Provide the (X, Y) coordinate of the cell's center where the given text is located.  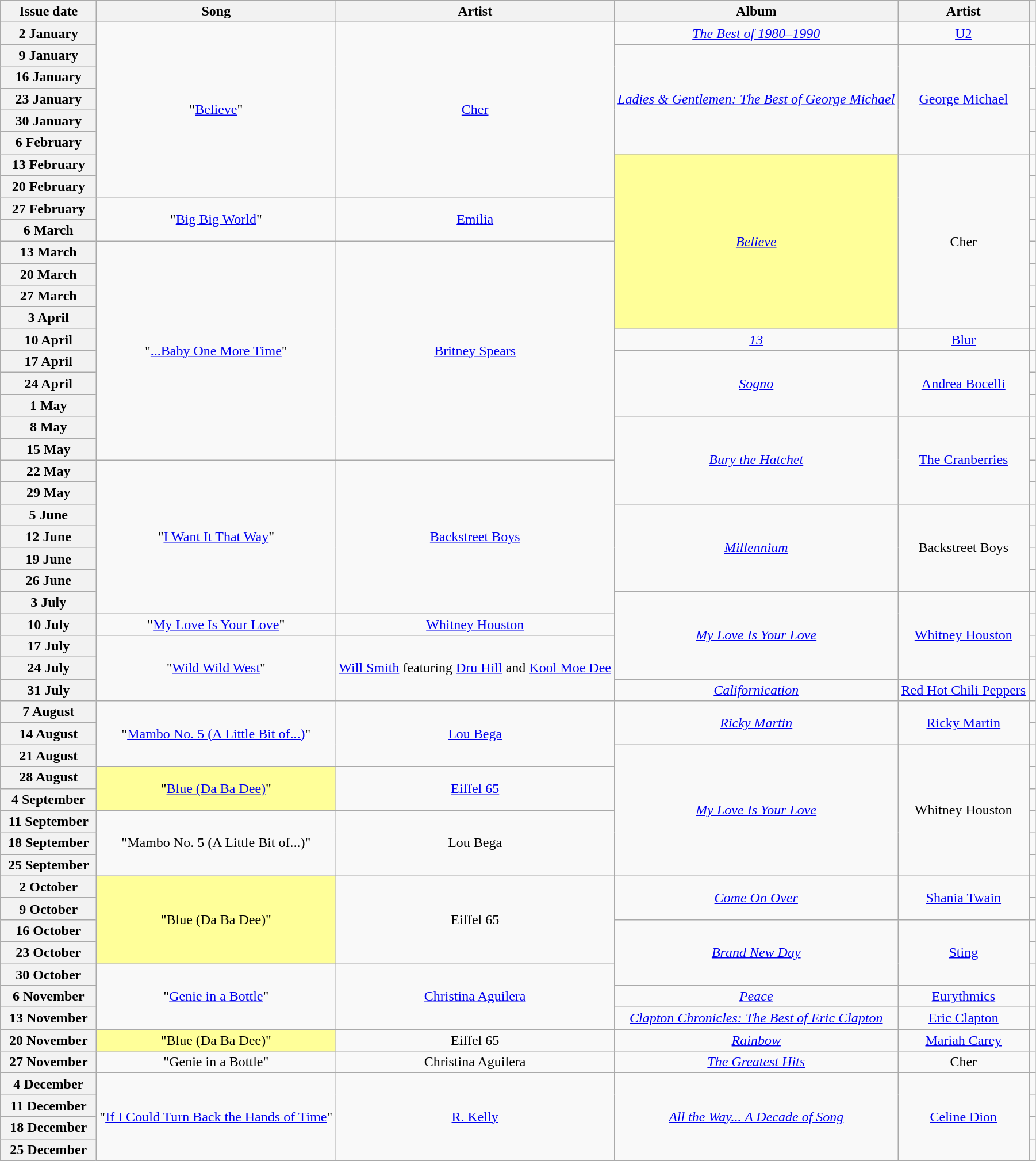
9 January (48, 55)
4 September (48, 799)
U2 (964, 33)
24 April (48, 384)
Ladies & Gentlemen: The Best of George Michael (757, 99)
"I Want It That Way" (216, 537)
"My Love Is Your Love" (216, 624)
7 August (48, 712)
27 November (48, 1062)
8 May (48, 427)
18 December (48, 1128)
Clapton Chronicles: The Best of Eric Clapton (757, 1018)
Album (757, 12)
2 October (48, 887)
Andrea Bocelli (964, 384)
Bury the Hatchet (757, 460)
27 March (48, 296)
19 June (48, 558)
3 July (48, 602)
30 January (48, 121)
11 September (48, 821)
Brand New Day (757, 952)
Sting (964, 952)
15 May (48, 449)
"...Baby One More Time" (216, 351)
23 October (48, 952)
Shania Twain (964, 898)
4 December (48, 1084)
24 July (48, 668)
29 May (48, 493)
6 February (48, 143)
Come On Over (757, 898)
10 April (48, 340)
26 June (48, 580)
The Best of 1980–1990 (757, 33)
The Greatest Hits (757, 1062)
Believe (757, 241)
5 June (48, 515)
Eric Clapton (964, 1018)
16 January (48, 77)
21 August (48, 756)
The Cranberries (964, 460)
Millennium (757, 547)
6 November (48, 997)
11 December (48, 1106)
20 November (48, 1040)
Issue date (48, 12)
2 January (48, 33)
"Wild Wild West" (216, 668)
17 July (48, 646)
"Big Big World" (216, 219)
Californication (757, 690)
16 October (48, 930)
12 June (48, 537)
25 December (48, 1149)
13 November (48, 1018)
20 February (48, 186)
Mariah Carey (964, 1040)
22 May (48, 471)
30 October (48, 975)
Peace (757, 997)
Sogno (757, 384)
"Believe" (216, 110)
27 February (48, 208)
1 May (48, 405)
14 August (48, 734)
Song (216, 12)
Eurythmics (964, 997)
20 March (48, 274)
6 March (48, 230)
13 (757, 340)
13 February (48, 164)
Emilia (475, 219)
R. Kelly (475, 1117)
23 January (48, 99)
All the Way... A Decade of Song (757, 1117)
10 July (48, 624)
Rainbow (757, 1040)
Britney Spears (475, 351)
Red Hot Chili Peppers (964, 690)
18 September (48, 843)
25 September (48, 865)
Celine Dion (964, 1117)
9 October (48, 909)
Will Smith featuring Dru Hill and Kool Moe Dee (475, 668)
13 March (48, 252)
17 April (48, 362)
28 August (48, 777)
3 April (48, 318)
Blur (964, 340)
"If I Could Turn Back the Hands of Time" (216, 1117)
George Michael (964, 99)
31 July (48, 690)
